Output the (X, Y) coordinate of the center of the cell containing the given text.  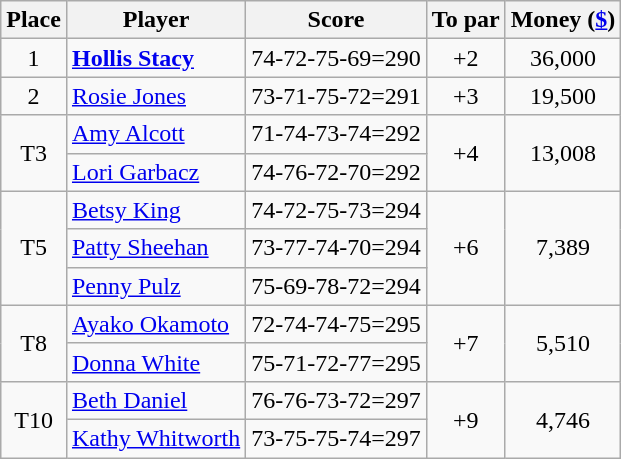
75-69-78-72=294 (336, 286)
Penny Pulz (156, 286)
75-71-72-77=295 (336, 362)
Hollis Stacy (156, 58)
Money ($) (563, 20)
36,000 (563, 58)
13,008 (563, 153)
Donna White (156, 362)
Lori Garbacz (156, 172)
1 (34, 58)
T3 (34, 153)
73-75-75-74=297 (336, 438)
Rosie Jones (156, 96)
+9 (466, 419)
74-72-75-73=294 (336, 210)
7,389 (563, 248)
+2 (466, 58)
Score (336, 20)
Place (34, 20)
Beth Daniel (156, 400)
+4 (466, 153)
76-76-73-72=297 (336, 400)
74-72-75-69=290 (336, 58)
T5 (34, 248)
Ayako Okamoto (156, 324)
T10 (34, 419)
+6 (466, 248)
Player (156, 20)
To par (466, 20)
5,510 (563, 343)
71-74-73-74=292 (336, 134)
73-71-75-72=291 (336, 96)
T8 (34, 343)
74-76-72-70=292 (336, 172)
2 (34, 96)
72-74-74-75=295 (336, 324)
73-77-74-70=294 (336, 248)
Kathy Whitworth (156, 438)
19,500 (563, 96)
Betsy King (156, 210)
Amy Alcott (156, 134)
Patty Sheehan (156, 248)
4,746 (563, 419)
+7 (466, 343)
+3 (466, 96)
